Extract the [X, Y] coordinate from the center of the cell holding the provided text.  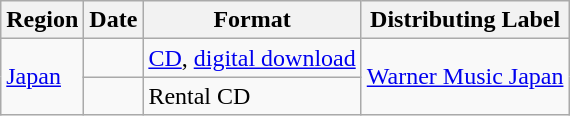
Distributing Label [465, 20]
Warner Music Japan [465, 77]
Rental CD [252, 96]
Japan [42, 77]
Region [42, 20]
Format [252, 20]
CD, digital download [252, 58]
Date [114, 20]
